Scan for the cell matching the given text and deliver its [X, Y] coordinate at center. 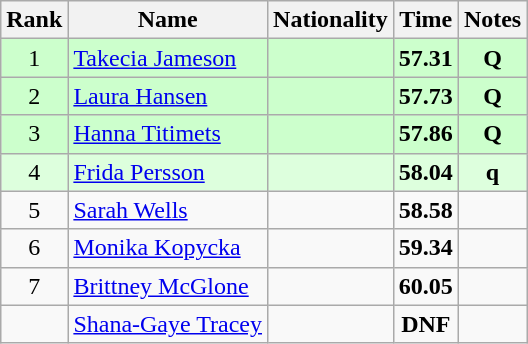
Laura Hansen [168, 96]
Time [426, 20]
57.31 [426, 58]
Nationality [331, 20]
q [492, 172]
Name [168, 20]
Rank [34, 20]
59.34 [426, 248]
57.86 [426, 134]
DNF [426, 324]
57.73 [426, 96]
3 [34, 134]
6 [34, 248]
58.04 [426, 172]
58.58 [426, 210]
Frida Persson [168, 172]
Takecia Jameson [168, 58]
5 [34, 210]
2 [34, 96]
4 [34, 172]
1 [34, 58]
Shana-Gaye Tracey [168, 324]
Brittney McGlone [168, 286]
Sarah Wells [168, 210]
Monika Kopycka [168, 248]
7 [34, 286]
Hanna Titimets [168, 134]
Notes [492, 20]
60.05 [426, 286]
